Pinpoint the cell where the given text exists, returning its (x, y) midpoint coordinate. 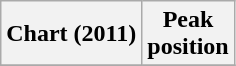
Peakposition (188, 34)
Chart (2011) (72, 34)
